Return [X, Y] of the center of cell containing provided text 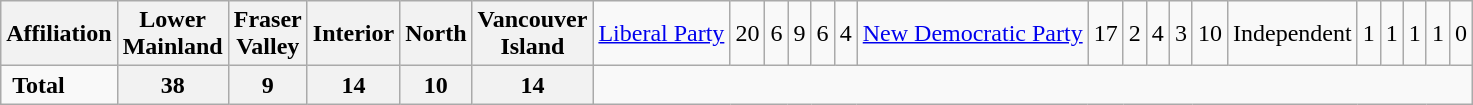
2 [1134, 34]
New Democratic Party [972, 34]
38 [172, 85]
Total [59, 85]
0 [1460, 34]
Affiliation [59, 34]
Liberal Party [662, 34]
VancouverIsland [532, 34]
Independent [1292, 34]
3 [1180, 34]
20 [748, 34]
FraserValley [268, 34]
Interior [353, 34]
LowerMainland [172, 34]
North [436, 34]
17 [1106, 34]
